Provide the (x, y) coordinate of the cell's center where the given text is located.  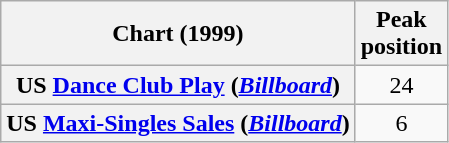
Peakposition (401, 34)
US Maxi-Singles Sales (Billboard) (178, 123)
US Dance Club Play (Billboard) (178, 85)
6 (401, 123)
Chart (1999) (178, 34)
24 (401, 85)
